Return (x, y) of the center of cell containing provided text 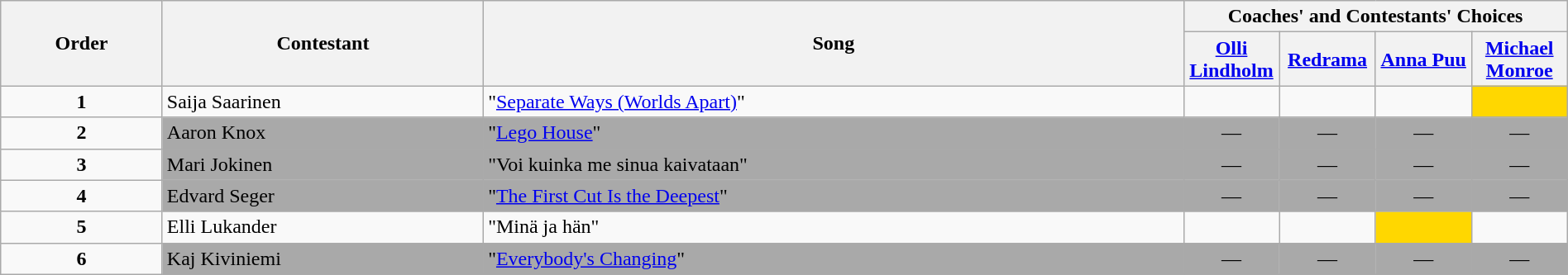
4 (82, 196)
"Minä ja hän" (834, 227)
Mari Jokinen (323, 164)
"Voi kuinka me sinua kaivataan" (834, 164)
Aaron Knox (323, 133)
3 (82, 164)
"Separate Ways (Worlds Apart)" (834, 102)
"Lego House" (834, 133)
Saija Saarinen (323, 102)
2 (82, 133)
"The First Cut Is the Deepest" (834, 196)
5 (82, 227)
6 (82, 258)
1 (82, 102)
Olli Lindholm (1231, 59)
Michael Monroe (1519, 59)
Coaches' and Contestants' Choices (1375, 17)
"Everybody's Changing" (834, 258)
Redrama (1327, 59)
Elli Lukander (323, 227)
Song (834, 43)
Kaj Kiviniemi (323, 258)
Order (82, 43)
Contestant (323, 43)
Edvard Seger (323, 196)
Anna Puu (1423, 59)
